Locate the cell with the specified text and output its (X, Y) center coordinate. 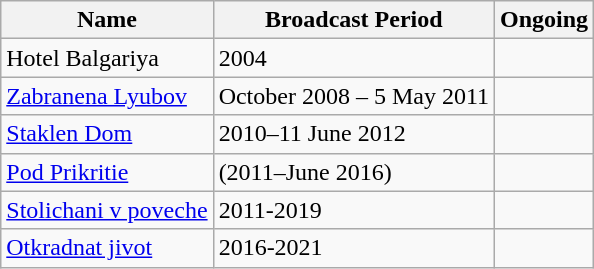
October 2008 – 5 May 2011 (354, 96)
Ongoing (544, 20)
(2011–June 2016) (354, 172)
Zabranena Lyubov (107, 96)
Broadcast Period (354, 20)
2016-2021 (354, 248)
Otkradnat jivot (107, 248)
Stolichani v poveche (107, 210)
Hotel Balgariya (107, 58)
2004 (354, 58)
Name (107, 20)
2011-2019 (354, 210)
Pod Prikritie (107, 172)
Staklen Dom (107, 134)
2010–11 June 2012 (354, 134)
